Find where the given text appears and provide that cell's center as [X, Y] coordinate. 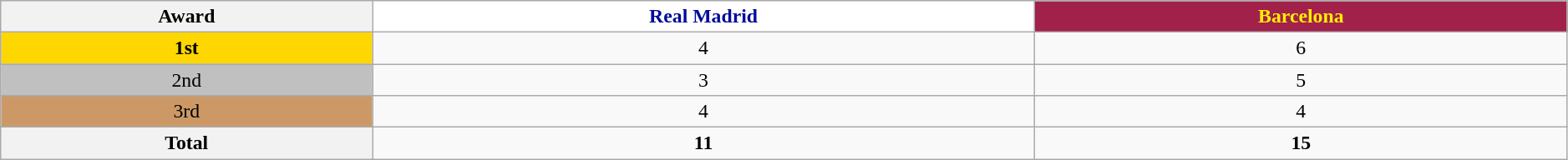
3 [703, 80]
Total [187, 142]
Award [187, 17]
2nd [187, 80]
15 [1301, 142]
Barcelona [1301, 17]
1st [187, 48]
6 [1301, 48]
3rd [187, 111]
5 [1301, 80]
Real Madrid [703, 17]
11 [703, 142]
